Pinpoint the cell where the given text exists, returning its (X, Y) midpoint coordinate. 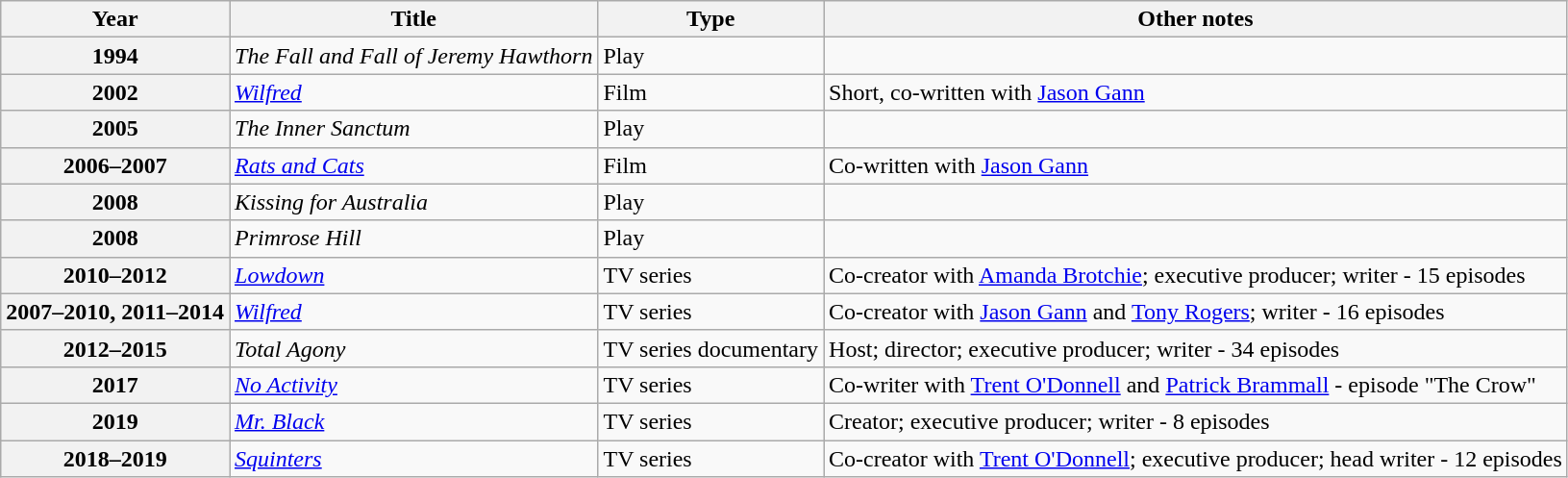
Squinters (413, 459)
Short, co-written with Jason Gann (1196, 92)
Co-writer with Trent O'Donnell and Patrick Brammall - episode "The Crow" (1196, 385)
Kissing for Australia (413, 202)
The Fall and Fall of Jeremy Hawthorn (413, 56)
2006–2007 (115, 165)
Year (115, 19)
Co-creator with Amanda Brotchie; executive producer; writer - 15 episodes (1196, 275)
Creator; executive producer; writer - 8 episodes (1196, 421)
2007–2010, 2011–2014 (115, 312)
2002 (115, 92)
Lowdown (413, 275)
Host; director; executive producer; writer - 34 episodes (1196, 348)
Co-creator with Jason Gann and Tony Rogers; writer - 16 episodes (1196, 312)
2012–2015 (115, 348)
2010–2012 (115, 275)
2018–2019 (115, 459)
Type (711, 19)
Other notes (1196, 19)
Rats and Cats (413, 165)
No Activity (413, 385)
2005 (115, 129)
Title (413, 19)
2019 (115, 421)
Primrose Hill (413, 239)
Co-creator with Trent O'Donnell; executive producer; head writer - 12 episodes (1196, 459)
2017 (115, 385)
TV series documentary (711, 348)
1994 (115, 56)
Co-written with Jason Gann (1196, 165)
Total Agony (413, 348)
Mr. Black (413, 421)
The Inner Sanctum (413, 129)
